Provide the [X, Y] coordinate of the cell's center where the given text is located.  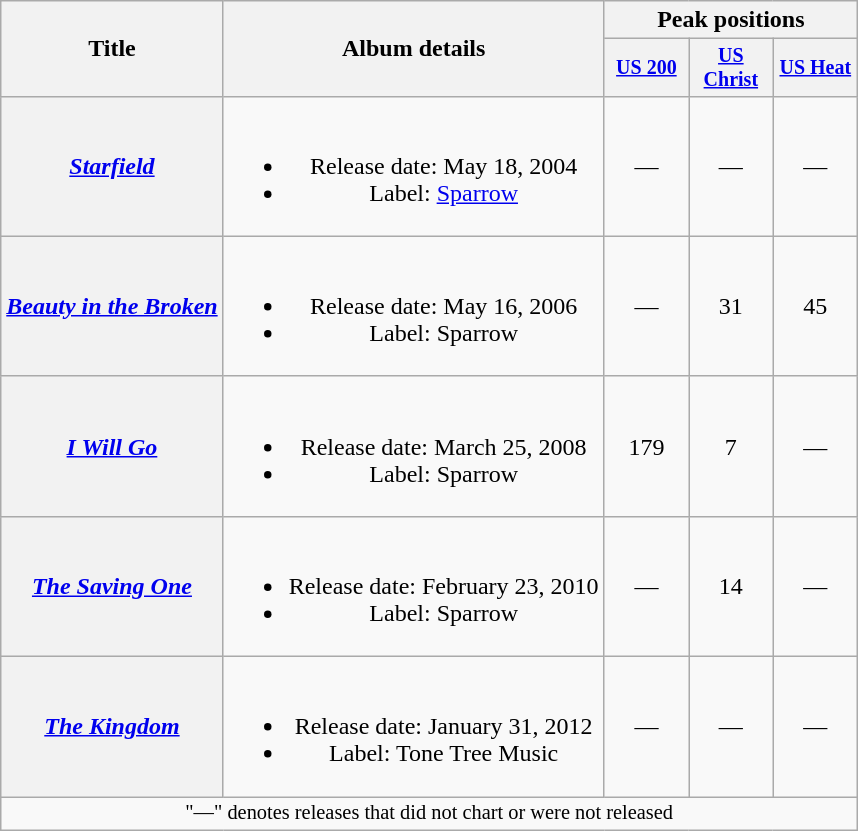
Album details [414, 49]
Starfield [112, 166]
The Kingdom [112, 727]
179 [646, 446]
Release date: May 18, 2004Label: Sparrow [414, 166]
14 [731, 586]
Release date: May 16, 2006Label: Sparrow [414, 306]
"—" denotes releases that did not chart or were not released [430, 814]
US Christ [731, 68]
Release date: March 25, 2008Label: Sparrow [414, 446]
31 [731, 306]
Beauty in the Broken [112, 306]
Release date: January 31, 2012Label: Tone Tree Music [414, 727]
Title [112, 49]
I Will Go [112, 446]
7 [731, 446]
Peak positions [730, 20]
Release date: February 23, 2010Label: Sparrow [414, 586]
The Saving One [112, 586]
US 200 [646, 68]
45 [815, 306]
US Heat [815, 68]
